Locate the cell with the specified text and output its [X, Y] center coordinate. 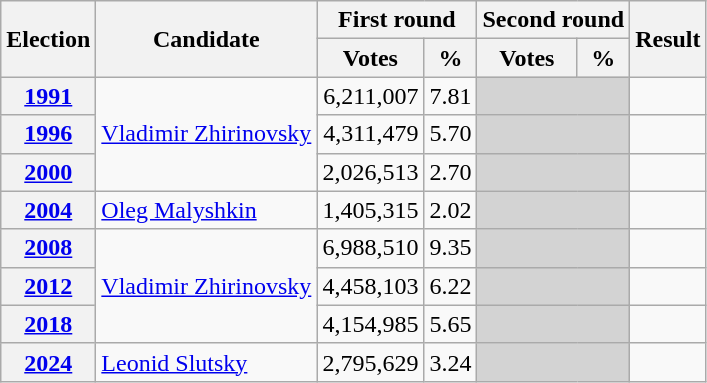
Election [48, 39]
9.35 [450, 248]
6,988,510 [370, 248]
Oleg Malyshkin [206, 210]
2018 [48, 324]
2,795,629 [370, 362]
5.70 [450, 134]
Leonid Slutsky [206, 362]
2024 [48, 362]
6,211,007 [370, 96]
4,154,985 [370, 324]
2008 [48, 248]
4,311,479 [370, 134]
3.24 [450, 362]
6.22 [450, 286]
Result [668, 39]
2012 [48, 286]
4,458,103 [370, 286]
1991 [48, 96]
2.70 [450, 172]
2004 [48, 210]
2000 [48, 172]
2.02 [450, 210]
1,405,315 [370, 210]
Candidate [206, 39]
2,026,513 [370, 172]
5.65 [450, 324]
1996 [48, 134]
Second round [554, 20]
First round [397, 20]
7.81 [450, 96]
